Provide the (x, y) coordinate of the cell's center where the given text is located.  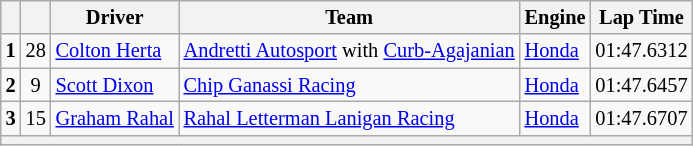
Driver (115, 17)
01:47.6457 (641, 85)
Scott Dixon (115, 85)
9 (36, 85)
Colton Herta (115, 51)
Lap Time (641, 17)
Team (350, 17)
1 (11, 51)
3 (11, 118)
Engine (556, 17)
01:47.6707 (641, 118)
Chip Ganassi Racing (350, 85)
Graham Rahal (115, 118)
2 (11, 85)
01:47.6312 (641, 51)
Andretti Autosport with Curb-Agajanian (350, 51)
Rahal Letterman Lanigan Racing (350, 118)
28 (36, 51)
15 (36, 118)
